From the cell containing the given text, extract its center point as (X, Y) coordinate. 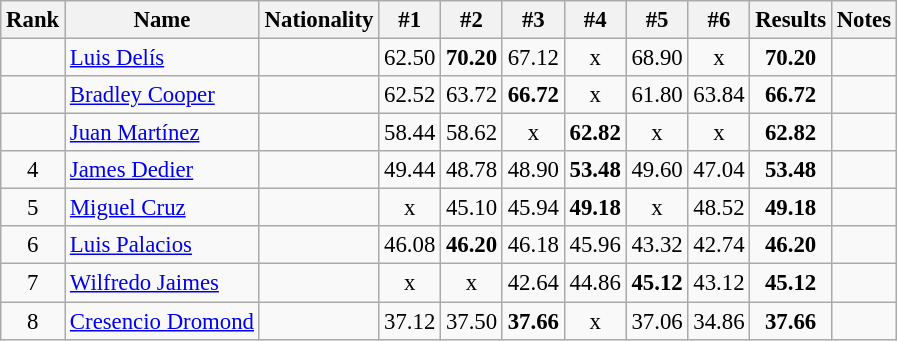
67.12 (533, 58)
James Dedier (162, 170)
Rank (33, 20)
Luis Delís (162, 58)
Notes (864, 20)
47.04 (719, 170)
Luis Palacios (162, 245)
63.72 (472, 95)
Nationality (318, 20)
48.90 (533, 170)
Juan Martínez (162, 133)
37.06 (657, 321)
45.10 (472, 208)
62.50 (410, 58)
63.84 (719, 95)
48.78 (472, 170)
58.62 (472, 133)
34.86 (719, 321)
37.12 (410, 321)
Wilfredo Jaimes (162, 283)
43.32 (657, 245)
49.44 (410, 170)
#3 (533, 20)
68.90 (657, 58)
#2 (472, 20)
46.08 (410, 245)
37.50 (472, 321)
Cresencio Dromond (162, 321)
Results (790, 20)
Bradley Cooper (162, 95)
61.80 (657, 95)
46.18 (533, 245)
43.12 (719, 283)
Miguel Cruz (162, 208)
45.96 (595, 245)
42.74 (719, 245)
44.86 (595, 283)
58.44 (410, 133)
#4 (595, 20)
#6 (719, 20)
#1 (410, 20)
45.94 (533, 208)
7 (33, 283)
62.52 (410, 95)
4 (33, 170)
8 (33, 321)
#5 (657, 20)
Name (162, 20)
6 (33, 245)
48.52 (719, 208)
5 (33, 208)
49.60 (657, 170)
42.64 (533, 283)
